Output the [X, Y] coordinate of the center of the cell containing the given text.  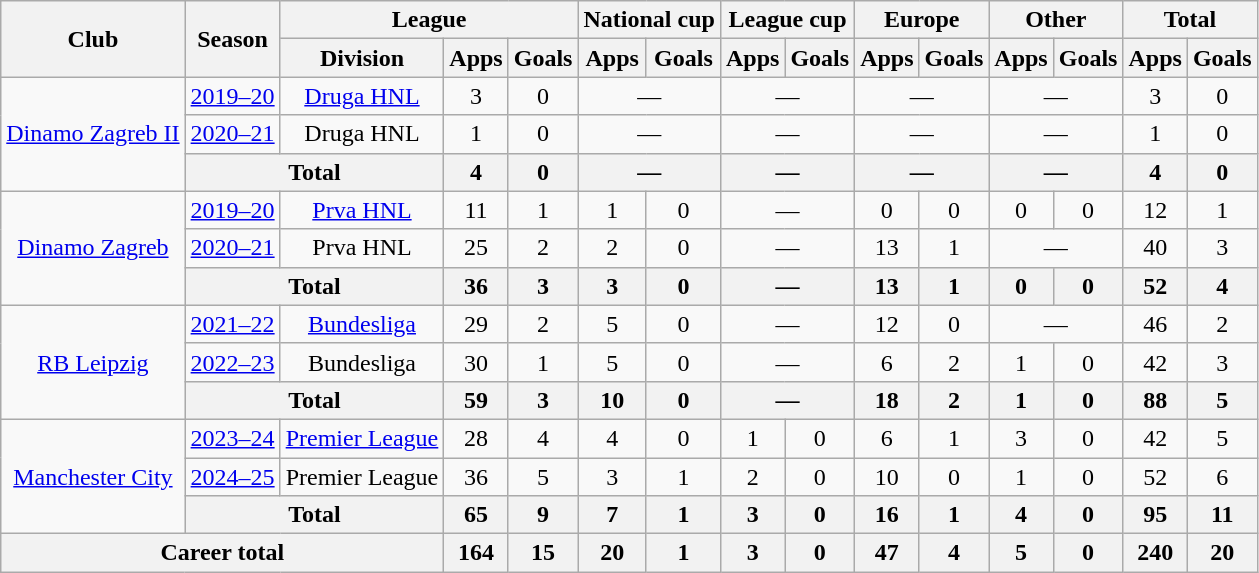
Manchester City [93, 476]
Division [362, 58]
59 [476, 400]
Dinamo Zagreb [93, 248]
2023–24 [232, 438]
League cup [787, 20]
16 [887, 515]
47 [887, 553]
Other [1056, 20]
Career total [222, 553]
88 [1155, 400]
2022–23 [232, 362]
30 [476, 362]
40 [1155, 248]
7 [612, 515]
Europe [922, 20]
29 [476, 324]
164 [476, 553]
28 [476, 438]
2024–25 [232, 477]
League [429, 20]
Season [232, 39]
65 [476, 515]
25 [476, 248]
Club [93, 39]
Dinamo Zagreb II [93, 134]
15 [543, 553]
46 [1155, 324]
240 [1155, 553]
National cup [649, 20]
95 [1155, 515]
18 [887, 400]
RB Leipzig [93, 362]
9 [543, 515]
2021–22 [232, 324]
